From the cell containing the given text, extract its center point as [X, Y] coordinate. 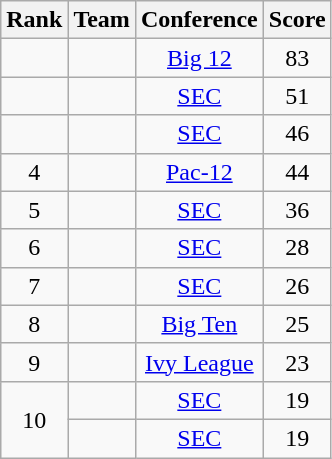
23 [297, 362]
Score [297, 20]
Team [102, 20]
26 [297, 286]
Big 12 [199, 58]
8 [34, 324]
6 [34, 248]
46 [297, 134]
4 [34, 172]
9 [34, 362]
44 [297, 172]
Conference [199, 20]
5 [34, 210]
Rank [34, 20]
36 [297, 210]
Ivy League [199, 362]
83 [297, 58]
25 [297, 324]
Big Ten [199, 324]
51 [297, 96]
7 [34, 286]
10 [34, 419]
28 [297, 248]
Pac-12 [199, 172]
